Extract the [X, Y] coordinate from the center of the cell holding the provided text.  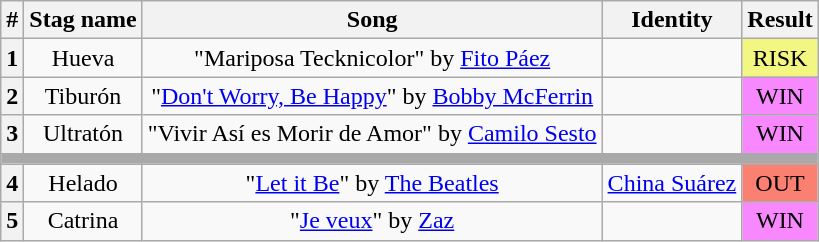
China Suárez [672, 183]
Hueva [83, 58]
4 [12, 183]
OUT [780, 183]
2 [12, 96]
"Mariposa Tecknicolor" by Fito Páez [372, 58]
Ultratón [83, 134]
"Let it Be" by The Beatles [372, 183]
1 [12, 58]
"Don't Worry, Be Happy" by Bobby McFerrin [372, 96]
Stag name [83, 20]
Tiburón [83, 96]
Helado [83, 183]
Result [780, 20]
Identity [672, 20]
5 [12, 221]
RISK [780, 58]
Song [372, 20]
# [12, 20]
Catrina [83, 221]
"Je veux" by Zaz [372, 221]
"Vivir Así es Morir de Amor" by Camilo Sesto [372, 134]
3 [12, 134]
